Extract the [x, y] coordinate from the center of the cell holding the provided text.  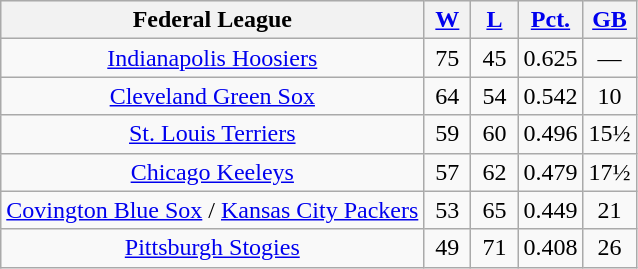
0.625 [550, 58]
Cleveland Green Sox [212, 96]
Pct. [550, 20]
W [448, 20]
45 [494, 58]
17½ [610, 172]
0.479 [550, 172]
0.542 [550, 96]
64 [448, 96]
GB [610, 20]
St. Louis Terriers [212, 134]
0.408 [550, 248]
57 [448, 172]
10 [610, 96]
26 [610, 248]
21 [610, 210]
Federal League [212, 20]
L [494, 20]
Indianapolis Hoosiers [212, 58]
49 [448, 248]
0.496 [550, 134]
— [610, 58]
75 [448, 58]
59 [448, 134]
53 [448, 210]
60 [494, 134]
71 [494, 248]
Pittsburgh Stogies [212, 248]
54 [494, 96]
0.449 [550, 210]
62 [494, 172]
65 [494, 210]
15½ [610, 134]
Covington Blue Sox / Kansas City Packers [212, 210]
Chicago Keeleys [212, 172]
